Extract the [X, Y] coordinate from the center of the cell holding the provided text.  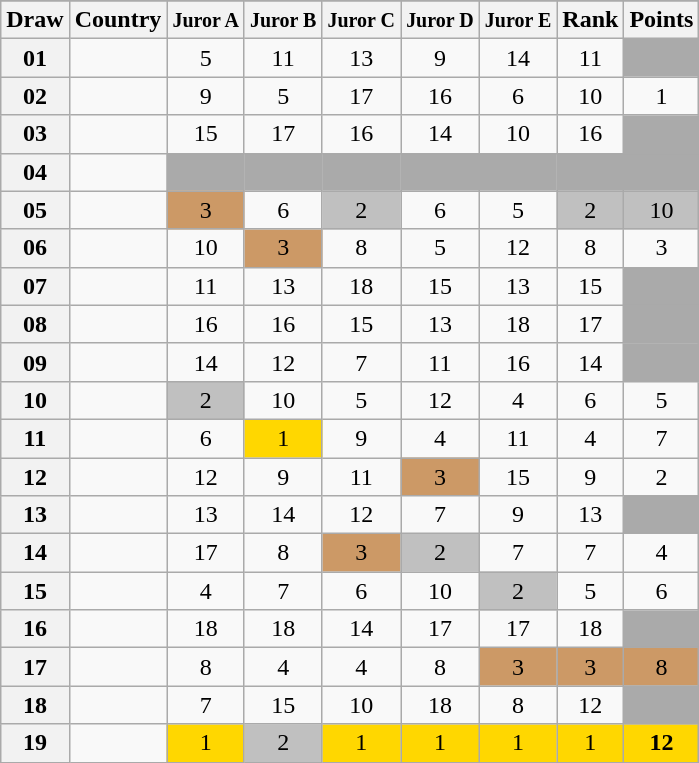
Rank [590, 20]
Juror B [283, 20]
Juror E [518, 20]
Juror D [440, 20]
07 [35, 286]
09 [35, 362]
03 [35, 134]
Country [118, 20]
Draw [35, 20]
05 [35, 210]
Points [662, 20]
01 [35, 58]
19 [35, 743]
Juror C [362, 20]
06 [35, 248]
04 [35, 172]
08 [35, 324]
02 [35, 96]
Juror A [206, 20]
